Capture the cell that displays the provided text and extract its (x, y) central coordinate. 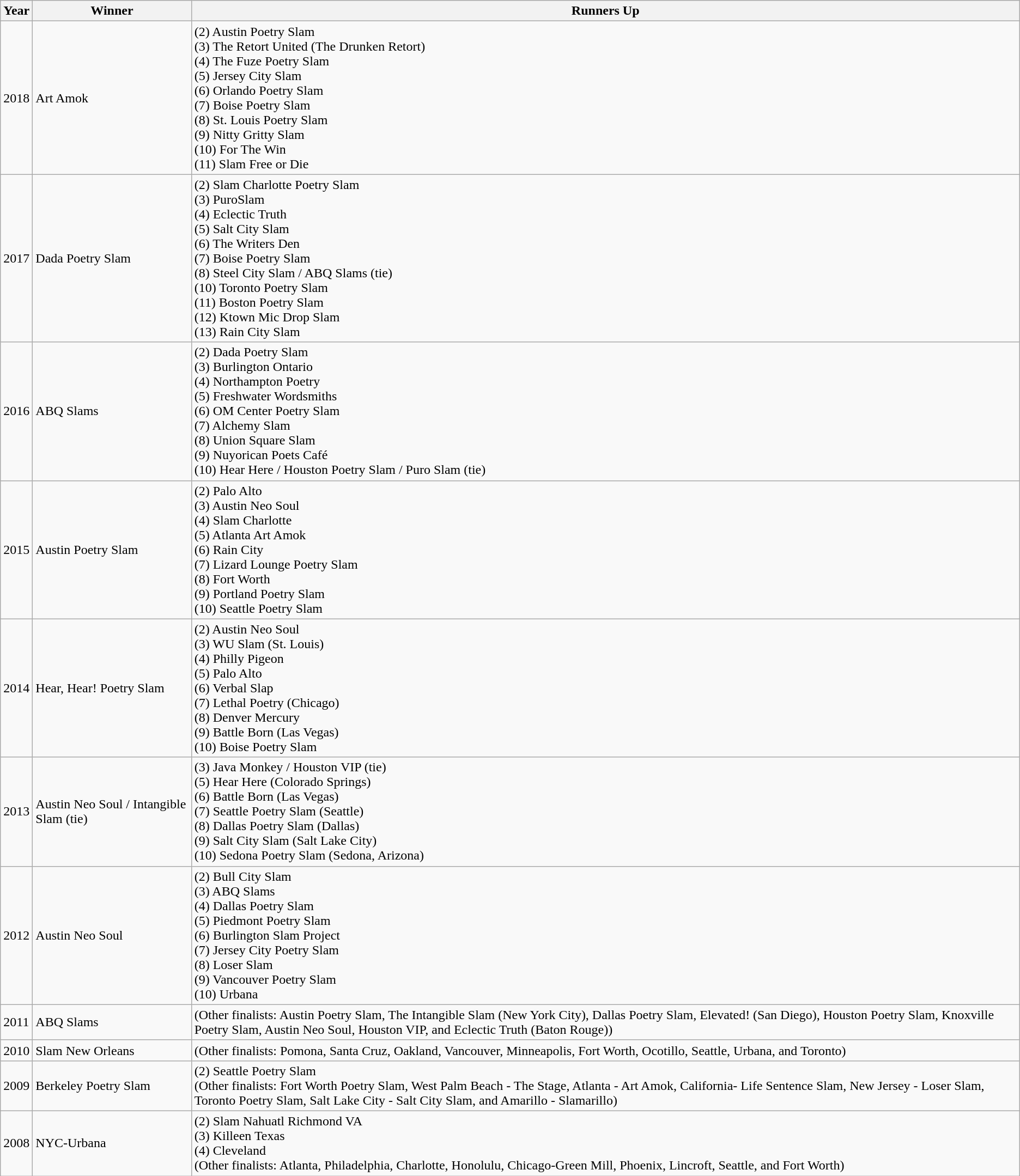
(Other finalists: Pomona, Santa Cruz, Oakland, Vancouver, Minneapolis, Fort Worth, Ocotillo, Seattle, Urbana, and Toronto) (605, 1050)
2014 (16, 688)
2018 (16, 98)
NYC-Urbana (112, 1143)
2017 (16, 258)
Dada Poetry Slam (112, 258)
Hear, Hear! Poetry Slam (112, 688)
Berkeley Poetry Slam (112, 1086)
2016 (16, 411)
Slam New Orleans (112, 1050)
2015 (16, 550)
2010 (16, 1050)
2008 (16, 1143)
2012 (16, 935)
Runners Up (605, 11)
Year (16, 11)
2011 (16, 1022)
Winner (112, 11)
Austin Neo Soul / Intangible Slam (tie) (112, 812)
2009 (16, 1086)
Austin Poetry Slam (112, 550)
Austin Neo Soul (112, 935)
Art Amok (112, 98)
2013 (16, 812)
